Search for the cell housing the specified text and yield its [X, Y] center coordinate. 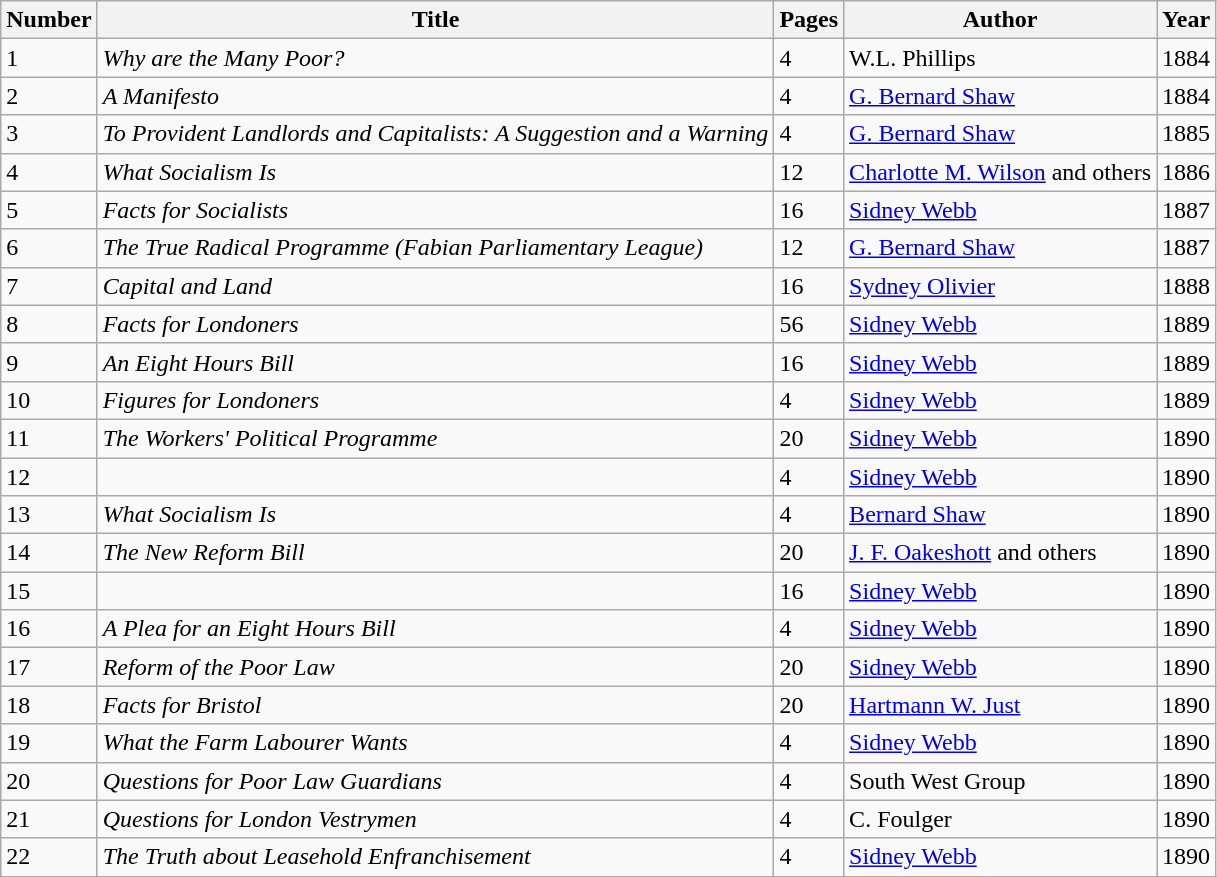
W.L. Phillips [1000, 58]
14 [49, 553]
Year [1186, 20]
Author [1000, 20]
Capital and Land [436, 286]
19 [49, 743]
Facts for Bristol [436, 705]
A Plea for an Eight Hours Bill [436, 629]
13 [49, 515]
Title [436, 20]
Facts for Socialists [436, 210]
56 [809, 324]
A Manifesto [436, 96]
J. F. Oakeshott and others [1000, 553]
Why are the Many Poor? [436, 58]
8 [49, 324]
6 [49, 248]
10 [49, 400]
Sydney Olivier [1000, 286]
The Truth about Leasehold Enfranchisement [436, 857]
Questions for Poor Law Guardians [436, 781]
1 [49, 58]
1886 [1186, 172]
Bernard Shaw [1000, 515]
7 [49, 286]
21 [49, 819]
Reform of the Poor Law [436, 667]
5 [49, 210]
The New Reform Bill [436, 553]
Hartmann W. Just [1000, 705]
Figures for Londoners [436, 400]
18 [49, 705]
22 [49, 857]
9 [49, 362]
17 [49, 667]
3 [49, 134]
What the Farm Labourer Wants [436, 743]
Number [49, 20]
The True Radical Programme (Fabian Parliamentary League) [436, 248]
The Workers' Political Programme [436, 438]
1888 [1186, 286]
2 [49, 96]
An Eight Hours Bill [436, 362]
To Provident Landlords and Capitalists: A Suggestion and a Warning [436, 134]
South West Group [1000, 781]
1885 [1186, 134]
Questions for London Vestrymen [436, 819]
Pages [809, 20]
15 [49, 591]
Charlotte M. Wilson and others [1000, 172]
Facts for Londoners [436, 324]
11 [49, 438]
C. Foulger [1000, 819]
